From the cell containing the given text, extract its center point as (X, Y) coordinate. 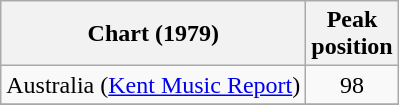
98 (352, 85)
Australia (Kent Music Report) (154, 85)
Chart (1979) (154, 34)
Peakposition (352, 34)
